For the text-containing cell, return its midpoint in (X, Y) coordinate format. 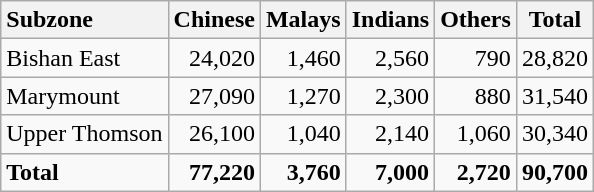
2,720 (476, 172)
Subzone (84, 20)
Chinese (214, 20)
Others (476, 20)
790 (476, 58)
7,000 (390, 172)
2,560 (390, 58)
2,140 (390, 134)
Indians (390, 20)
Malays (303, 20)
24,020 (214, 58)
28,820 (554, 58)
2,300 (390, 96)
Bishan East (84, 58)
1,060 (476, 134)
1,270 (303, 96)
77,220 (214, 172)
27,090 (214, 96)
31,540 (554, 96)
1,460 (303, 58)
30,340 (554, 134)
26,100 (214, 134)
1,040 (303, 134)
Upper Thomson (84, 134)
880 (476, 96)
Marymount (84, 96)
90,700 (554, 172)
3,760 (303, 172)
